Determine the (x, y) coordinate at the center of the cell enclosing the given text.  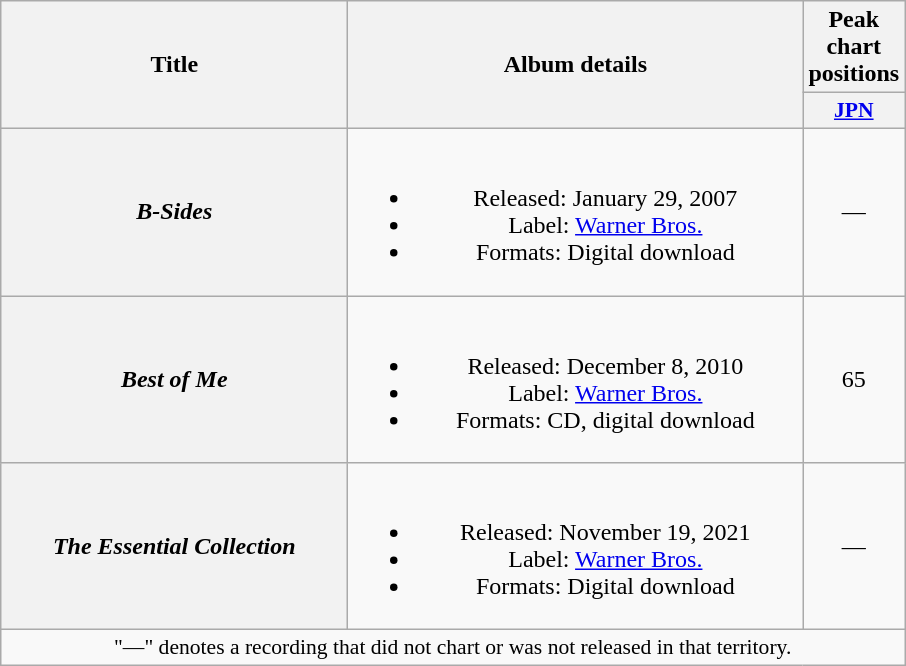
B-Sides (174, 212)
Title (174, 65)
"—" denotes a recording that did not chart or was not released in that territory. (453, 648)
Released: November 19, 2021Label: Warner Bros.Formats: Digital download (576, 546)
JPN (854, 111)
Best of Me (174, 380)
The Essential Collection (174, 546)
Released: December 8, 2010Label: Warner Bros.Formats: CD, digital download (576, 380)
Album details (576, 65)
Peak chart positions (854, 47)
65 (854, 380)
Released: January 29, 2007Label: Warner Bros.Formats: Digital download (576, 212)
